Return the (X, Y) coordinate for the center point of the cell that contains the specified text.  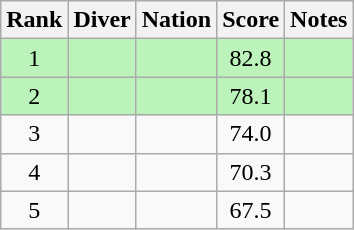
1 (34, 58)
74.0 (251, 134)
78.1 (251, 96)
Notes (319, 20)
3 (34, 134)
Rank (34, 20)
82.8 (251, 58)
4 (34, 172)
Score (251, 20)
Nation (176, 20)
67.5 (251, 210)
70.3 (251, 172)
Diver (102, 20)
5 (34, 210)
2 (34, 96)
